Return [X, Y] of the center of cell containing provided text 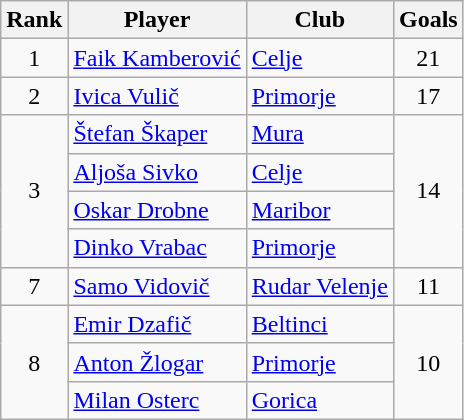
1 [34, 58]
14 [428, 191]
2 [34, 96]
Štefan Škaper [157, 134]
Dinko Vrabac [157, 248]
Beltinci [320, 324]
7 [34, 286]
Ivica Vulič [157, 96]
10 [428, 362]
Mura [320, 134]
21 [428, 58]
17 [428, 96]
3 [34, 191]
Aljoša Sivko [157, 172]
Rudar Velenje [320, 286]
Faik Kamberović [157, 58]
Samo Vidovič [157, 286]
Anton Žlogar [157, 362]
11 [428, 286]
Goals [428, 20]
Milan Osterc [157, 400]
Player [157, 20]
Gorica [320, 400]
Rank [34, 20]
Oskar Drobne [157, 210]
8 [34, 362]
Club [320, 20]
Maribor [320, 210]
Emir Dzafič [157, 324]
